Determine the [X, Y] coordinate at the center of the cell enclosing the given text.  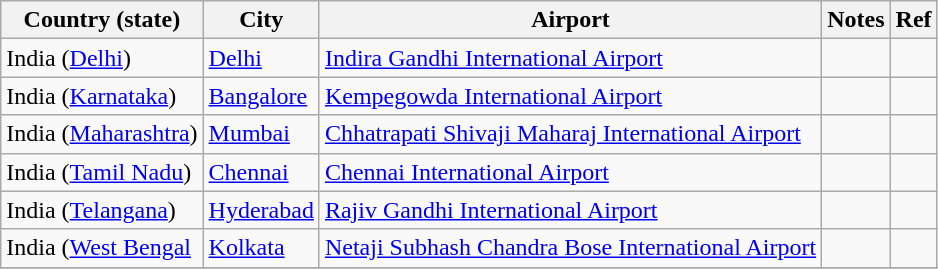
Bangalore [261, 96]
India (Maharashtra) [102, 134]
Notes [856, 20]
Indira Gandhi International Airport [570, 58]
India (West Bengal [102, 248]
Netaji Subhash Chandra Bose International Airport [570, 248]
Chennai International Airport [570, 172]
India (Tamil Nadu) [102, 172]
Airport [570, 20]
Chhatrapati Shivaji Maharaj International Airport [570, 134]
India (Delhi) [102, 58]
India (Telangana) [102, 210]
City [261, 20]
Rajiv Gandhi International Airport [570, 210]
India (Karnataka) [102, 96]
Hyderabad [261, 210]
Kempegowda International Airport [570, 96]
Delhi [261, 58]
Country (state) [102, 20]
Ref [914, 20]
Mumbai [261, 134]
Chennai [261, 172]
Kolkata [261, 248]
